Scan for the cell matching the given text and deliver its [X, Y] coordinate at center. 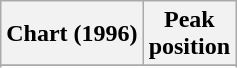
Peakposition [189, 34]
Chart (1996) [72, 34]
